Output the [X, Y] coordinate of the center of the cell containing the given text.  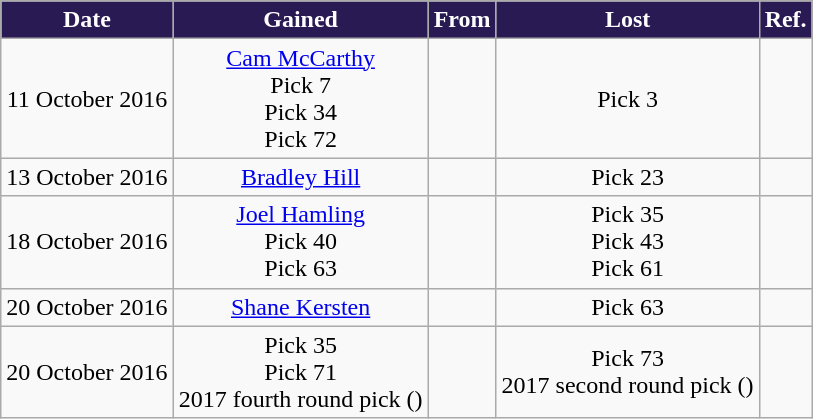
Pick 3 [628, 98]
13 October 2016 [87, 177]
11 October 2016 [87, 98]
Pick 35Pick 712017 fourth round pick () [300, 372]
Lost [628, 20]
Cam McCarthyPick 7Pick 34Pick 72 [300, 98]
Shane Kersten [300, 307]
Bradley Hill [300, 177]
Joel HamlingPick 40Pick 63 [300, 242]
18 October 2016 [87, 242]
Ref. [786, 20]
Pick 63 [628, 307]
Pick 35Pick 43Pick 61 [628, 242]
Gained [300, 20]
Date [87, 20]
Pick 23 [628, 177]
From [462, 20]
Pick 732017 second round pick () [628, 372]
